Determine the (X, Y) coordinate at the center of the cell enclosing the given text.  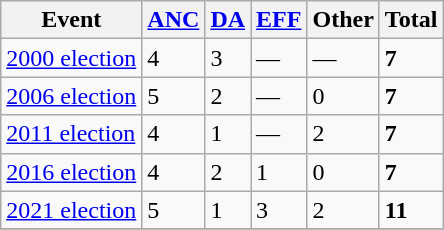
2016 election (72, 172)
Event (72, 20)
2011 election (72, 134)
EFF (279, 20)
2021 election (72, 210)
DA (228, 20)
ANC (174, 20)
Other (343, 20)
11 (411, 210)
2006 election (72, 96)
Total (411, 20)
2000 election (72, 58)
